Provide the [x, y] coordinate of the cell's center where the given text is located.  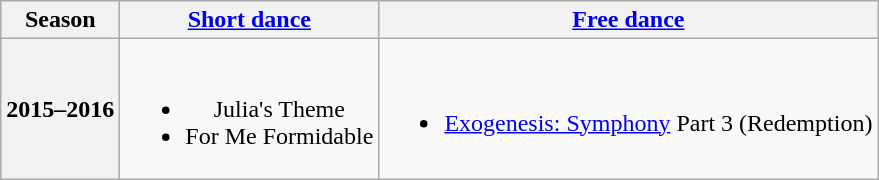
Short dance [250, 20]
Julia's Theme For Me Formidable [250, 109]
Free dance [628, 20]
Season [60, 20]
Exogenesis: Symphony Part 3 (Redemption) [628, 109]
2015–2016 [60, 109]
